Determine the (X, Y) coordinate at the center of the cell enclosing the given text.  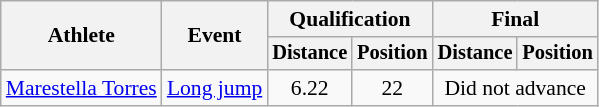
Final (516, 19)
Long jump (214, 88)
Qualification (350, 19)
Marestella Torres (82, 88)
6.22 (310, 88)
Event (214, 36)
Athlete (82, 36)
22 (392, 88)
Did not advance (516, 88)
